Pinpoint the cell where the given text exists, returning its (x, y) midpoint coordinate. 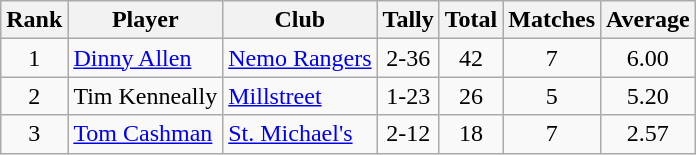
Matches (552, 20)
6.00 (648, 58)
St. Michael's (300, 134)
26 (471, 96)
Tally (408, 20)
42 (471, 58)
Nemo Rangers (300, 58)
Tom Cashman (146, 134)
3 (34, 134)
Player (146, 20)
Millstreet (300, 96)
18 (471, 134)
1 (34, 58)
Rank (34, 20)
1-23 (408, 96)
2-12 (408, 134)
Total (471, 20)
Average (648, 20)
5 (552, 96)
2-36 (408, 58)
2 (34, 96)
Dinny Allen (146, 58)
5.20 (648, 96)
2.57 (648, 134)
Tim Kenneally (146, 96)
Club (300, 20)
